From the cell containing the given text, extract its center point as (x, y) coordinate. 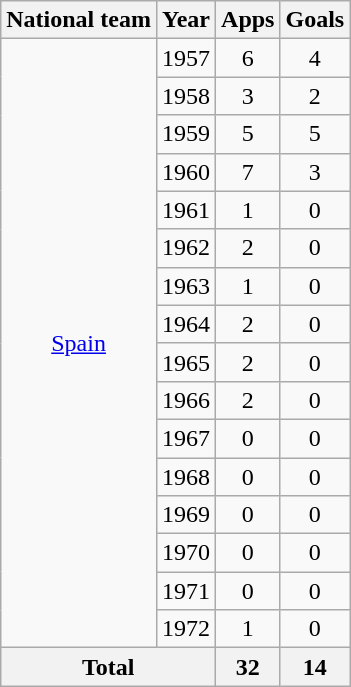
1961 (186, 210)
Year (186, 20)
1962 (186, 248)
4 (315, 58)
1964 (186, 324)
Spain (79, 344)
1971 (186, 591)
Apps (248, 20)
1959 (186, 134)
1968 (186, 477)
1969 (186, 515)
1960 (186, 172)
1966 (186, 400)
Total (108, 667)
1963 (186, 286)
1957 (186, 58)
1965 (186, 362)
6 (248, 58)
National team (79, 20)
1958 (186, 96)
1970 (186, 553)
Goals (315, 20)
1972 (186, 629)
7 (248, 172)
14 (315, 667)
1967 (186, 438)
32 (248, 667)
